Return the (x, y) coordinate for the center point of the cell that contains the specified text.  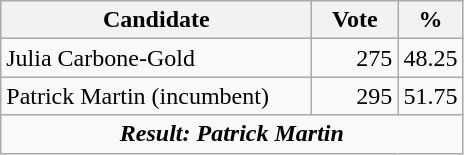
Julia Carbone-Gold (156, 58)
295 (355, 96)
275 (355, 58)
Result: Patrick Martin (232, 134)
% (430, 20)
Patrick Martin (incumbent) (156, 96)
Vote (355, 20)
51.75 (430, 96)
48.25 (430, 58)
Candidate (156, 20)
